From the cell containing the given text, extract its center point as [X, Y] coordinate. 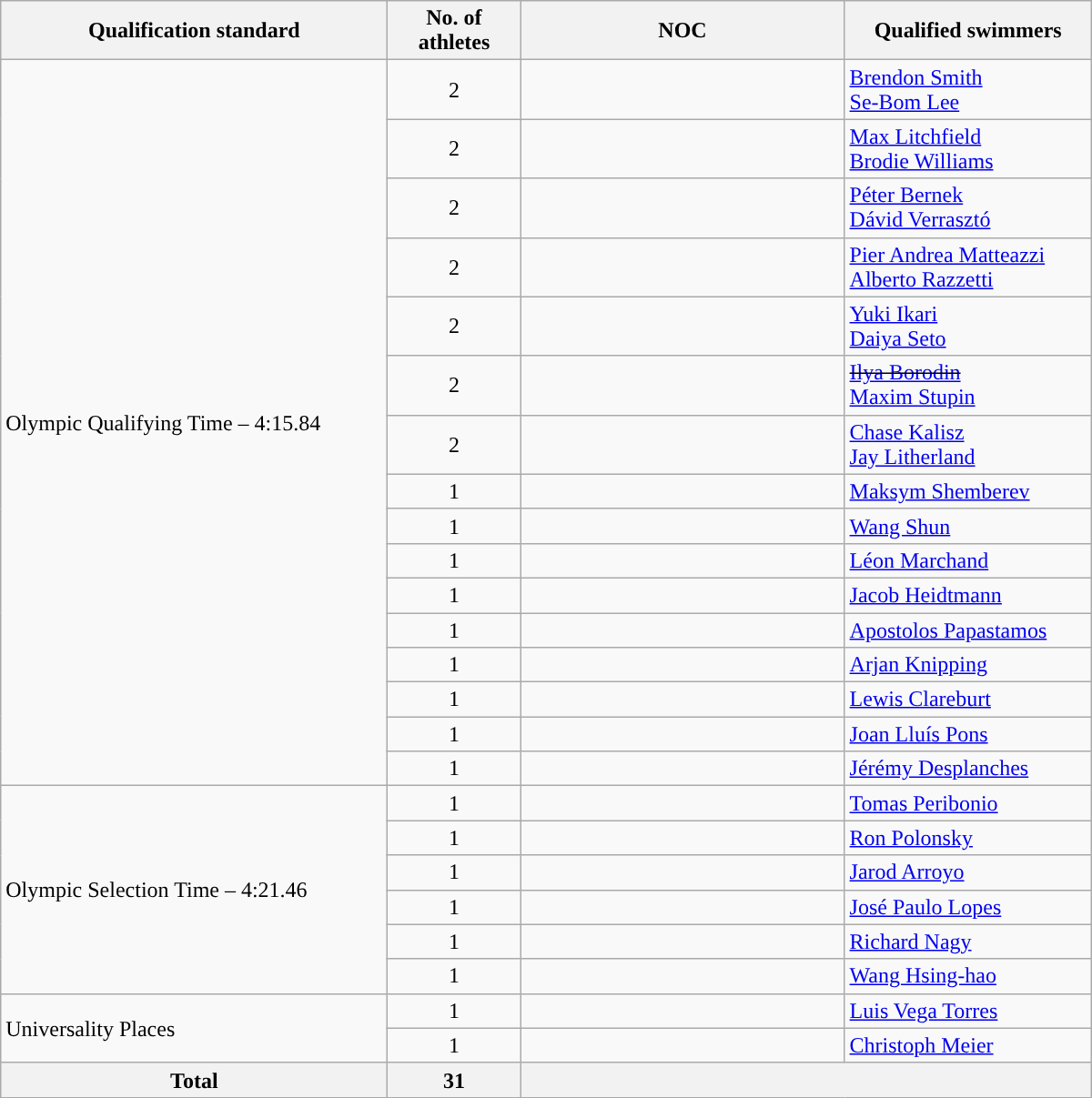
Péter BernekDávid Verrasztó [968, 207]
Tomas Peribonio [968, 803]
Ilya BorodinMaxim Stupin [968, 386]
Jarod Arroyo [968, 872]
Olympic Selection Time – 4:21.46 [195, 890]
Richard Nagy [968, 942]
Universality Places [195, 1028]
Wang Shun [968, 526]
Pier Andrea MatteazziAlberto Razzetti [968, 267]
Max LitchfieldBrodie Williams [968, 149]
Qualified swimmers [968, 31]
Maksym Shemberev [968, 491]
Apostolos Papastamos [968, 630]
Lewis Clareburt [968, 700]
Olympic Qualifying Time – 4:15.84 [195, 423]
Qualification standard [195, 31]
Luis Vega Torres [968, 1011]
Jérémy Desplanches [968, 769]
José Paulo Lopes [968, 907]
Ron Polonsky [968, 838]
No. of athletes [454, 31]
Christoph Meier [968, 1045]
31 [454, 1080]
Arjan Knipping [968, 665]
Joan Lluís Pons [968, 734]
NOC [682, 31]
Wang Hsing-hao [968, 976]
Total [195, 1080]
Jacob Heidtmann [968, 595]
Léon Marchand [968, 560]
Yuki IkariDaiya Seto [968, 326]
Brendon SmithSe-Bom Lee [968, 89]
Chase KaliszJay Litherland [968, 444]
